Search for the cell housing the specified text and yield its (X, Y) center coordinate. 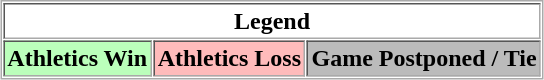
Game Postponed / Tie (424, 58)
Athletics Win (78, 58)
Legend (272, 21)
Athletics Loss (229, 58)
